From the cell containing the given text, extract its center point as [X, Y] coordinate. 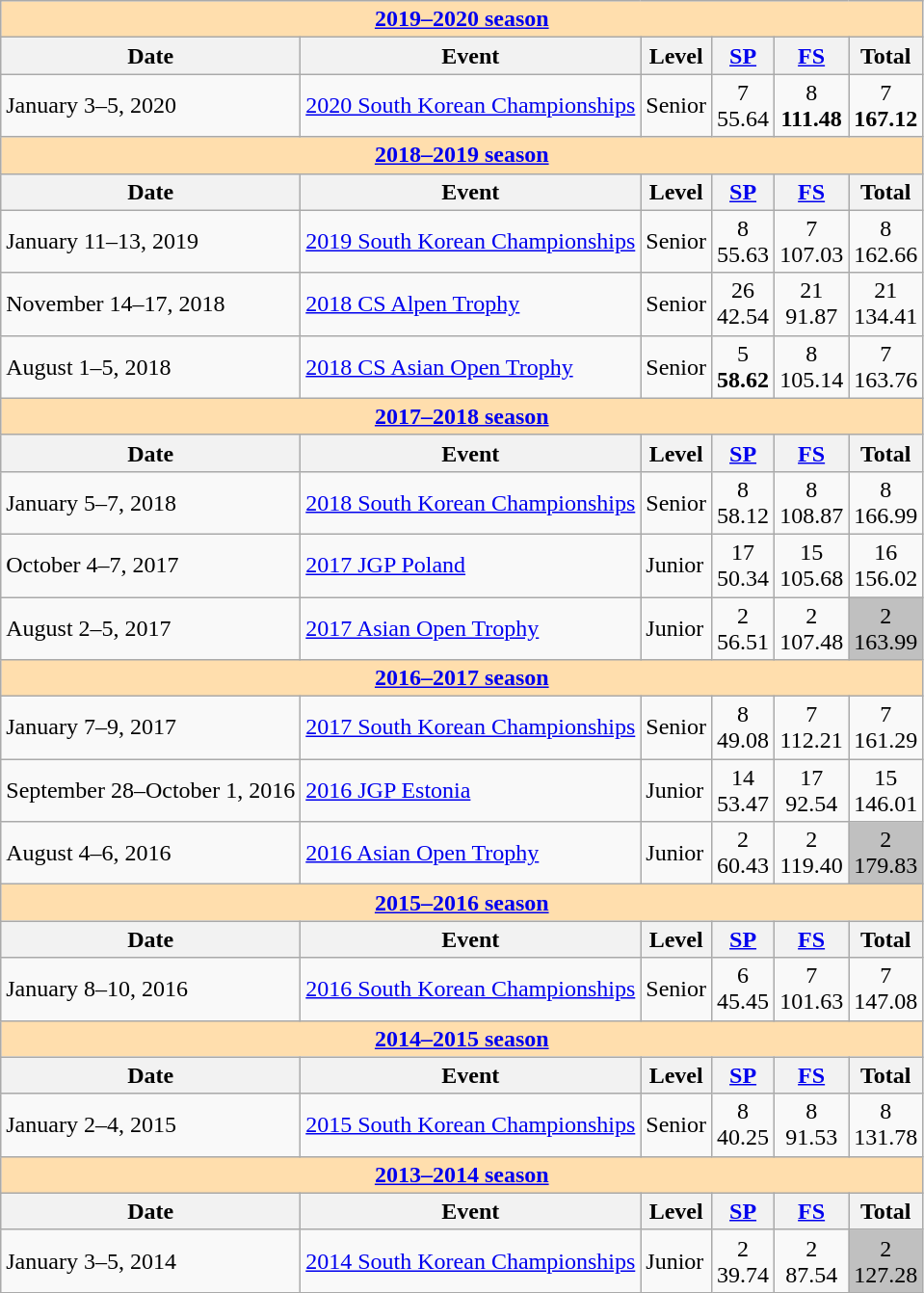
October 4–7, 2017 [150, 565]
2014 South Korean Championships [470, 1260]
January 3–5, 2014 [150, 1260]
7 167.12 [886, 106]
8 105.14 [811, 366]
8 162.66 [886, 241]
2014–2015 season [462, 1039]
January 11–13, 2019 [150, 241]
2018 CS Asian Open Trophy [470, 366]
26 42.54 [744, 304]
8 91.53 [811, 1125]
2013–2014 season [462, 1174]
2015–2016 season [462, 903]
November 14–17, 2018 [150, 304]
14 53.47 [744, 790]
8 55.63 [744, 241]
2018–2019 season [462, 155]
2 119.40 [811, 854]
17 50.34 [744, 565]
8 131.78 [886, 1125]
7 112.21 [811, 728]
21 91.87 [811, 304]
2020 South Korean Championships [470, 106]
8 111.48 [811, 106]
2 56.51 [744, 628]
8 58.12 [744, 503]
2018 CS Alpen Trophy [470, 304]
January 5–7, 2018 [150, 503]
2 39.74 [744, 1260]
January 7–9, 2017 [150, 728]
August 2–5, 2017 [150, 628]
2 60.43 [744, 854]
6 45.45 [744, 989]
2 107.48 [811, 628]
8 49.08 [744, 728]
8 40.25 [744, 1125]
5 58.62 [744, 366]
2 87.54 [811, 1260]
August 1–5, 2018 [150, 366]
January 3–5, 2020 [150, 106]
21 134.41 [886, 304]
August 4–6, 2016 [150, 854]
2019 South Korean Championships [470, 241]
2016 JGP Estonia [470, 790]
8 166.99 [886, 503]
2016–2017 season [462, 678]
15 146.01 [886, 790]
7 101.63 [811, 989]
2016 Asian Open Trophy [470, 854]
2016 South Korean Championships [470, 989]
15 105.68 [811, 565]
7 55.64 [744, 106]
7 147.08 [886, 989]
16 156.02 [886, 565]
2017 South Korean Championships [470, 728]
2017–2018 season [462, 416]
2019–2020 season [462, 19]
17 92.54 [811, 790]
September 28–October 1, 2016 [150, 790]
7 163.76 [886, 366]
2018 South Korean Championships [470, 503]
8 108.87 [811, 503]
January 2–4, 2015 [150, 1125]
2 127.28 [886, 1260]
2 163.99 [886, 628]
2 179.83 [886, 854]
2017 Asian Open Trophy [470, 628]
January 8–10, 2016 [150, 989]
2015 South Korean Championships [470, 1125]
7 161.29 [886, 728]
7 107.03 [811, 241]
2017 JGP Poland [470, 565]
